Search for the cell housing the specified text and yield its [x, y] center coordinate. 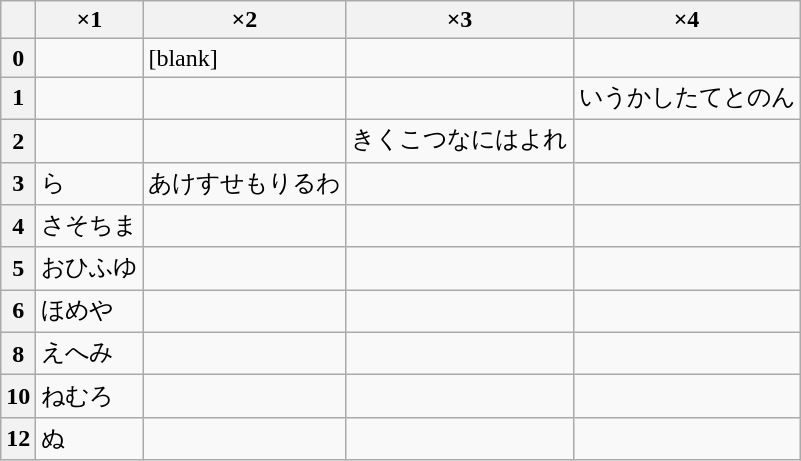
3 [18, 184]
8 [18, 354]
4 [18, 226]
0 [18, 58]
2 [18, 140]
×3 [460, 20]
おひふゆ [90, 268]
ねむろ [90, 396]
×1 [90, 20]
×2 [244, 20]
あけすせもりるわ [244, 184]
1 [18, 98]
えへみ [90, 354]
×4 [686, 20]
ほめや [90, 312]
いうかしたてとのん [686, 98]
さそちま [90, 226]
6 [18, 312]
きくこつなにはよれ [460, 140]
10 [18, 396]
[blank] [244, 58]
ら [90, 184]
12 [18, 438]
5 [18, 268]
ぬ [90, 438]
